Extract the [X, Y] coordinate from the center of the cell holding the provided text.  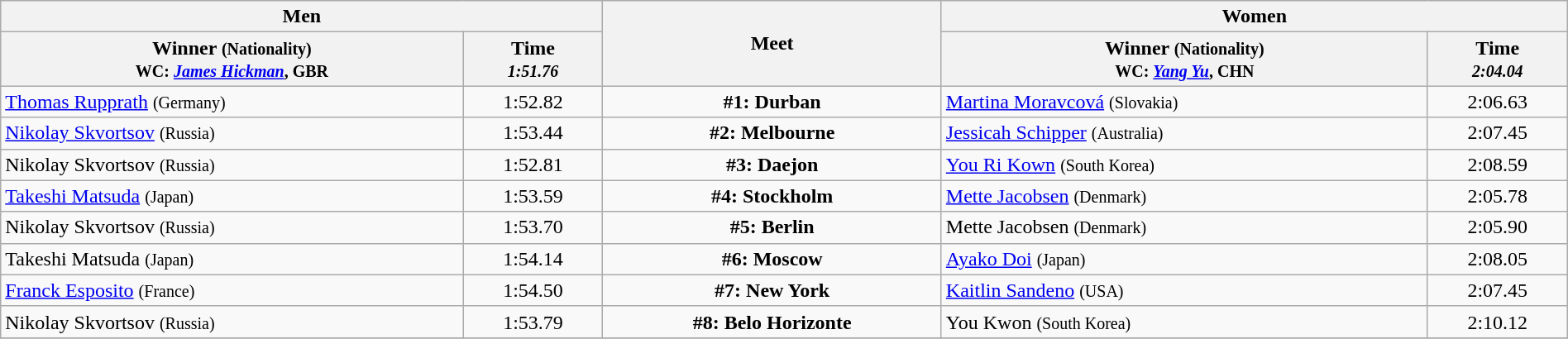
Ayako Doi (Japan) [1184, 259]
2:08.05 [1497, 259]
Time1:51.76 [533, 60]
2:05.78 [1497, 196]
Kaitlin Sandeno (USA) [1184, 290]
1:52.81 [533, 165]
#1: Durban [772, 102]
1:53.44 [533, 133]
1:52.82 [533, 102]
2:10.12 [1497, 322]
Thomas Rupprath (Germany) [232, 102]
Time2:04.04 [1497, 60]
#4: Stockholm [772, 196]
You Kwon (South Korea) [1184, 322]
1:53.79 [533, 322]
#7: New York [772, 290]
Jessicah Schipper (Australia) [1184, 133]
Winner (Nationality)WC: James Hickman, GBR [232, 60]
1:53.70 [533, 227]
Meet [772, 43]
You Ri Kown (South Korea) [1184, 165]
1:53.59 [533, 196]
Martina Moravcová (Slovakia) [1184, 102]
2:05.90 [1497, 227]
#3: Daejon [772, 165]
2:08.59 [1497, 165]
#6: Moscow [772, 259]
1:54.14 [533, 259]
Men [302, 17]
Franck Esposito (France) [232, 290]
2:06.63 [1497, 102]
#8: Belo Horizonte [772, 322]
Women [1254, 17]
Winner (Nationality)WC: Yang Yu, CHN [1184, 60]
#5: Berlin [772, 227]
#2: Melbourne [772, 133]
1:54.50 [533, 290]
